Locate the cell with the specified text and output its [X, Y] center coordinate. 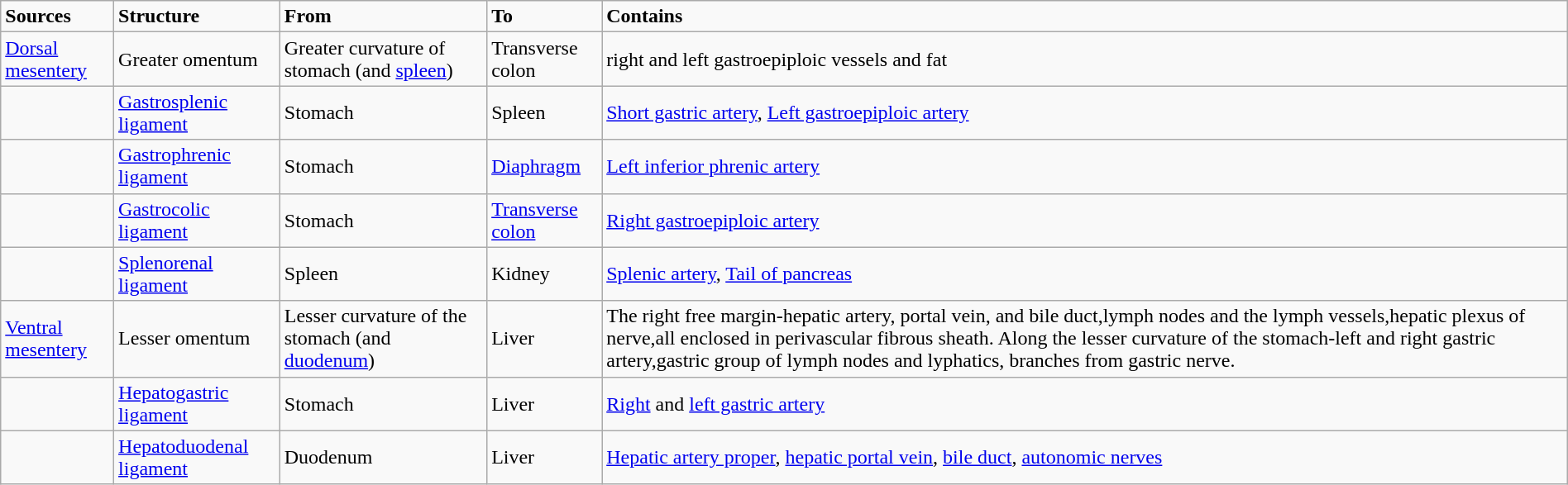
Right and left gastric artery [1085, 403]
Short gastric artery, Left gastroepiploic artery [1085, 112]
Gastrosplenic ligament [197, 112]
Kidney [544, 274]
Greater omentum [197, 59]
Duodenum [383, 458]
Gastrocolic ligament [197, 220]
Splenic artery, Tail of pancreas [1085, 274]
Splenorenal ligament [197, 274]
Hepatoduodenal ligament [197, 458]
Gastrophrenic ligament [197, 167]
Contains [1085, 17]
Hepatic artery proper, hepatic portal vein, bile duct, autonomic nerves [1085, 458]
Left inferior phrenic artery [1085, 167]
Lesser curvature of the stomach (and duodenum) [383, 339]
Sources [58, 17]
Ventral mesentery [58, 339]
Greater curvature of stomach (and spleen) [383, 59]
Structure [197, 17]
To [544, 17]
Diaphragm [544, 167]
Hepatogastric ligament [197, 403]
Dorsal mesentery [58, 59]
From [383, 17]
Lesser omentum [197, 339]
right and left gastroepiploic vessels and fat [1085, 59]
Right gastroepiploic artery [1085, 220]
